Return the (X, Y) coordinate for the center point of the cell that contains the specified text.  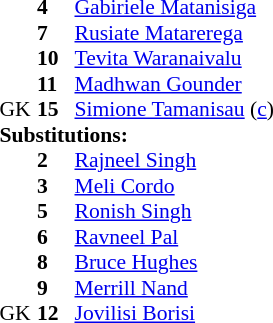
9 (56, 288)
6 (56, 237)
7 (56, 33)
2 (56, 161)
10 (56, 59)
GK (19, 109)
5 (56, 211)
15 (56, 109)
11 (56, 84)
3 (56, 186)
8 (56, 263)
